Find where the given text appears and provide that cell's center as [X, Y] coordinate. 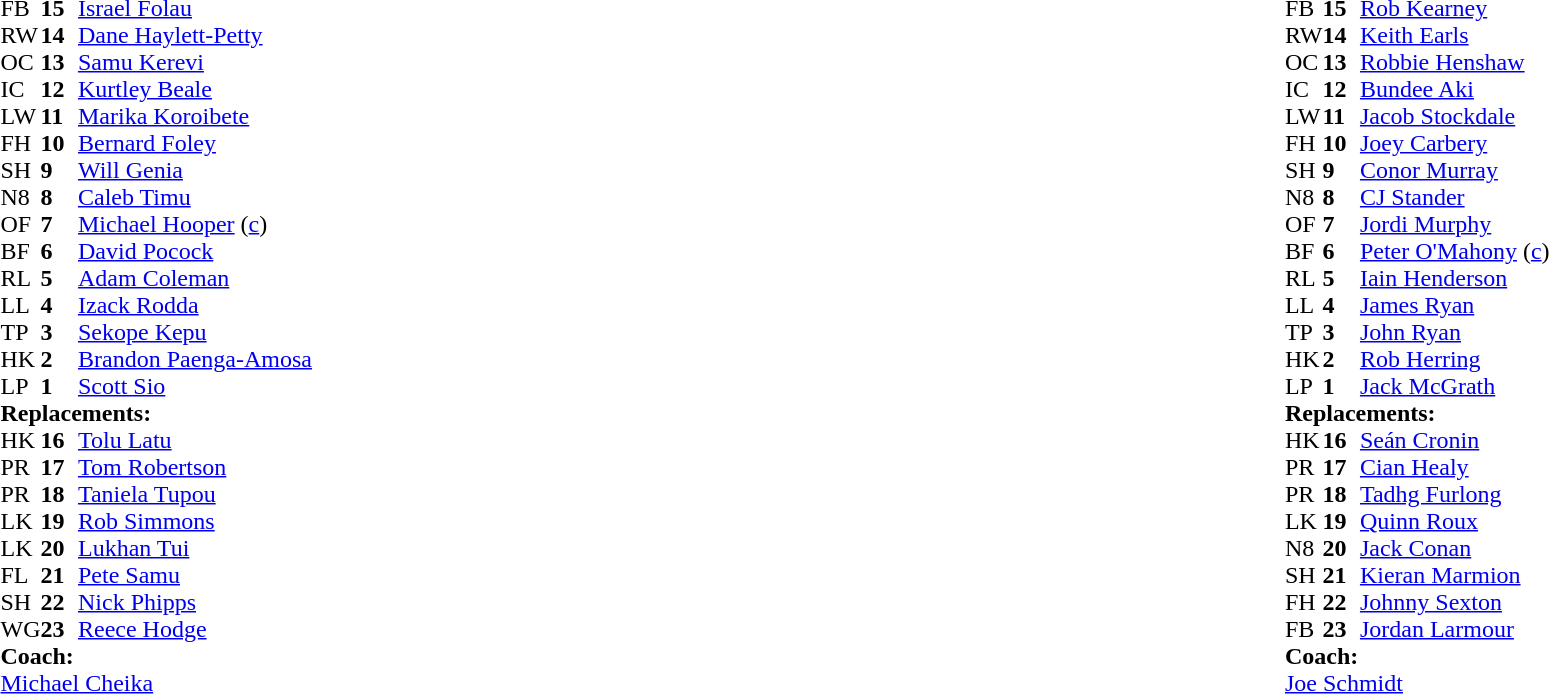
Tolu Latu [195, 440]
Lukhan Tui [195, 548]
Bernard Foley [195, 144]
Taniela Tupou [195, 494]
Brandon Paenga-Amosa [195, 360]
Nick Phipps [195, 602]
Coach: [156, 656]
Rob Simmons [195, 522]
Tom Robertson [195, 468]
WG [20, 630]
Kurtley Beale [195, 90]
Will Genia [195, 170]
FL [20, 576]
Caleb Timu [195, 198]
Pete Samu [195, 576]
Samu Kerevi [195, 62]
Michael Hooper (c) [195, 224]
Reece Hodge [195, 630]
Izack Rodda [195, 306]
David Pocock [195, 252]
Marika Koroibete [195, 116]
Scott Sio [195, 386]
FB [1304, 630]
Dane Haylett-Petty [195, 36]
Sekope Kepu [195, 332]
Adam Coleman [195, 278]
Replacements: [156, 414]
